Return the (x, y) coordinate for the center point of the cell that contains the specified text.  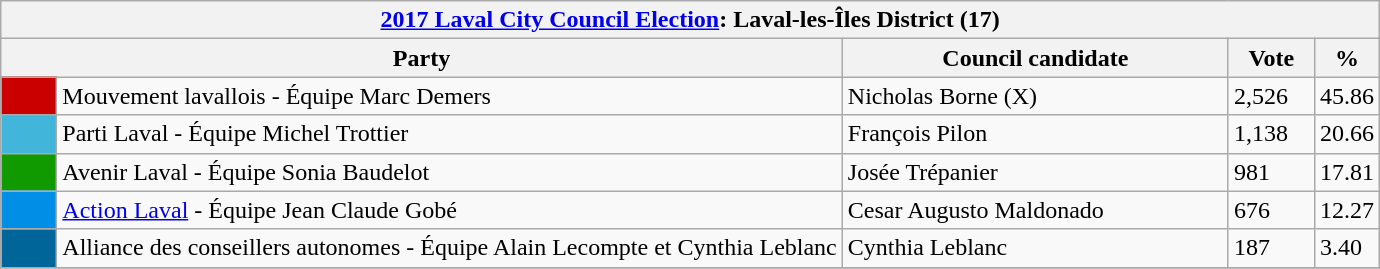
Alliance des conseillers autonomes - Équipe Alain Lecompte et Cynthia Leblanc (450, 248)
187 (1271, 248)
Nicholas Borne (X) (1035, 96)
3.40 (1346, 248)
Cesar Augusto Maldonado (1035, 210)
François Pilon (1035, 134)
2017 Laval City Council Election: Laval-les-Îles District (17) (690, 20)
45.86 (1346, 96)
Action Laval - Équipe Jean Claude Gobé (450, 210)
Council candidate (1035, 58)
Cynthia Leblanc (1035, 248)
676 (1271, 210)
Party (422, 58)
Mouvement lavallois - Équipe Marc Demers (450, 96)
12.27 (1346, 210)
Josée Trépanier (1035, 172)
981 (1271, 172)
% (1346, 58)
Avenir Laval - Équipe Sonia Baudelot (450, 172)
20.66 (1346, 134)
1,138 (1271, 134)
2,526 (1271, 96)
17.81 (1346, 172)
Parti Laval - Équipe Michel Trottier (450, 134)
Vote (1271, 58)
